Scan for the cell matching the given text and deliver its (x, y) coordinate at center. 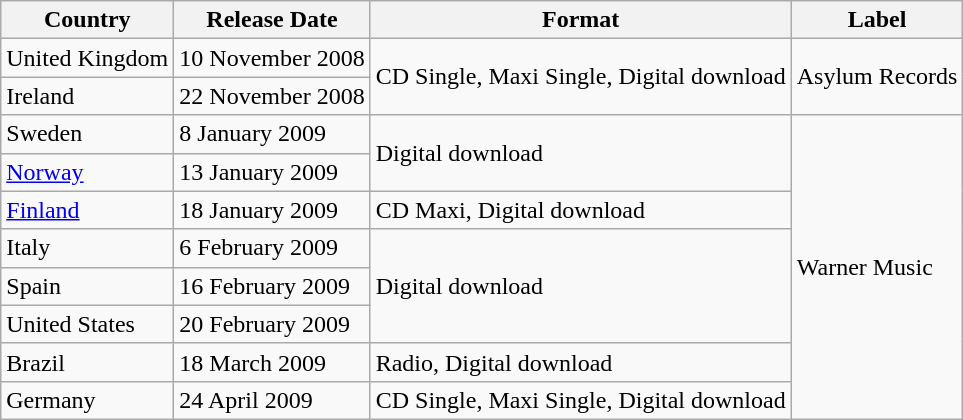
24 April 2009 (272, 400)
Release Date (272, 20)
Warner Music (877, 267)
10 November 2008 (272, 58)
18 January 2009 (272, 210)
United Kingdom (88, 58)
Sweden (88, 134)
13 January 2009 (272, 172)
Format (580, 20)
CD Maxi, Digital download (580, 210)
Radio, Digital download (580, 362)
18 March 2009 (272, 362)
Germany (88, 400)
22 November 2008 (272, 96)
Norway (88, 172)
Spain (88, 286)
Finland (88, 210)
8 January 2009 (272, 134)
20 February 2009 (272, 324)
16 February 2009 (272, 286)
United States (88, 324)
Brazil (88, 362)
Label (877, 20)
Ireland (88, 96)
6 February 2009 (272, 248)
Asylum Records (877, 77)
Italy (88, 248)
Country (88, 20)
